Locate the cell with the specified text and output its [X, Y] center coordinate. 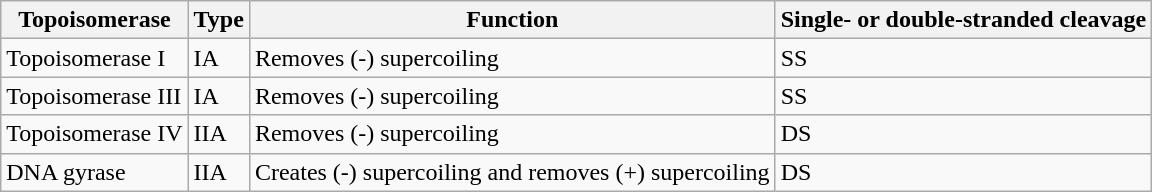
Single- or double-stranded cleavage [964, 20]
Topoisomerase III [94, 96]
Type [218, 20]
Creates (-) supercoiling and removes (+) supercoiling [512, 172]
Function [512, 20]
Topoisomerase I [94, 58]
Topoisomerase IV [94, 134]
Topoisomerase [94, 20]
DNA gyrase [94, 172]
